Pinpoint the cell where the given text exists, returning its [x, y] midpoint coordinate. 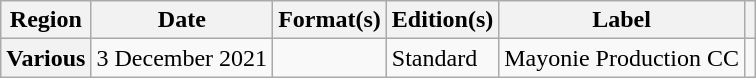
Region [46, 20]
Various [46, 58]
Standard [442, 58]
Mayonie Production CC [622, 58]
3 December 2021 [182, 58]
Date [182, 20]
Label [622, 20]
Edition(s) [442, 20]
Format(s) [330, 20]
